From the cell containing the given text, extract its center point as [x, y] coordinate. 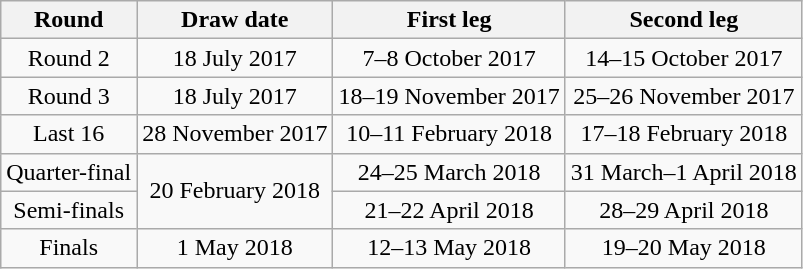
25–26 November 2017 [684, 96]
24–25 March 2018 [449, 172]
Draw date [235, 20]
Semi-finals [69, 210]
20 February 2018 [235, 191]
17–18 February 2018 [684, 134]
Round 3 [69, 96]
Round [69, 20]
Quarter-final [69, 172]
28 November 2017 [235, 134]
1 May 2018 [235, 248]
7–8 October 2017 [449, 58]
18–19 November 2017 [449, 96]
31 March–1 April 2018 [684, 172]
10–11 February 2018 [449, 134]
Last 16 [69, 134]
19–20 May 2018 [684, 248]
First leg [449, 20]
Second leg [684, 20]
14–15 October 2017 [684, 58]
21–22 April 2018 [449, 210]
12–13 May 2018 [449, 248]
28–29 April 2018 [684, 210]
Round 2 [69, 58]
Finals [69, 248]
